Output the (X, Y) coordinate of the center of the cell containing the given text.  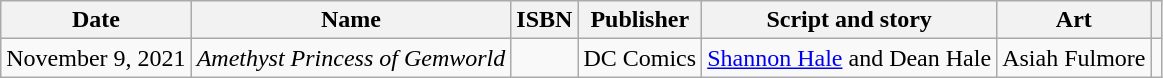
Art (1074, 20)
DC Comics (640, 58)
Asiah Fulmore (1074, 58)
Publisher (640, 20)
Date (96, 20)
Shannon Hale and Dean Hale (850, 58)
Script and story (850, 20)
November 9, 2021 (96, 58)
Amethyst Princess of Gemworld (351, 58)
Name (351, 20)
ISBN (544, 20)
